Detect which cell encompasses the target text, then output its (x, y) center coordinate. 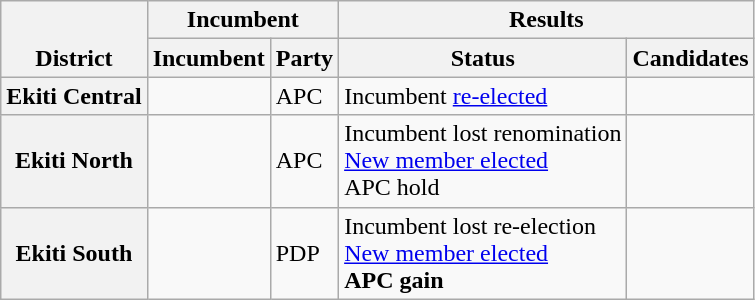
Ekiti Central (74, 96)
Results (546, 20)
Candidates (690, 58)
Ekiti South (74, 253)
District (74, 39)
Incumbent lost re-electionNew member electedAPC gain (483, 253)
Status (483, 58)
Party (304, 58)
Incumbent re-elected (483, 96)
Ekiti North (74, 161)
Incumbent lost renominationNew member electedAPC hold (483, 161)
PDP (304, 253)
